Detect which cell encompasses the target text, then output its (X, Y) center coordinate. 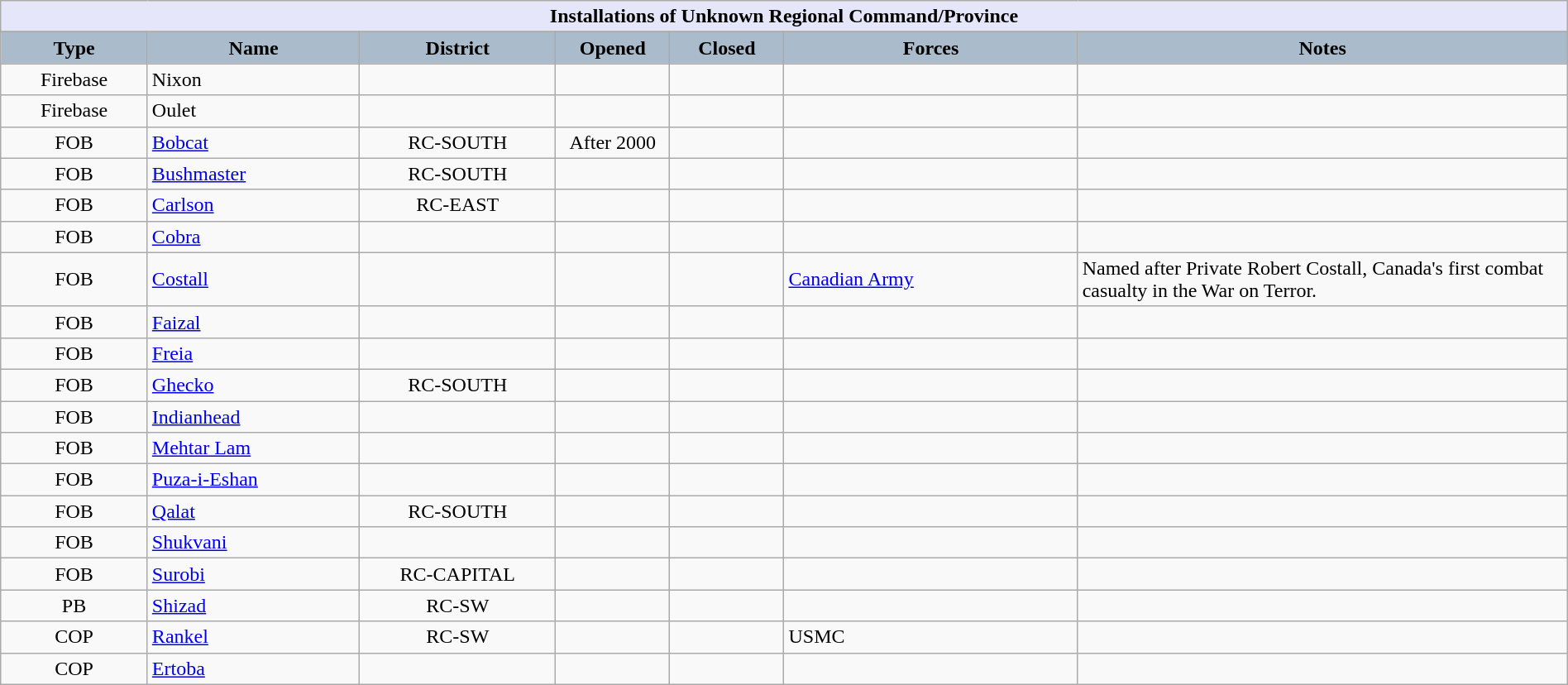
Puza-i-Eshan (253, 480)
Cobra (253, 237)
Shizad (253, 606)
Opened (613, 48)
USMC (931, 637)
Mehtar Lam (253, 448)
RC-CAPITAL (458, 574)
Faizal (253, 322)
Notes (1322, 48)
Carlson (253, 205)
Closed (727, 48)
PB (74, 606)
Ertoba (253, 668)
After 2000 (613, 142)
Nixon (253, 79)
Type (74, 48)
District (458, 48)
Qalat (253, 511)
Named after Private Robert Costall, Canada's first combat casualty in the War on Terror. (1322, 280)
Forces (931, 48)
Costall (253, 280)
Bushmaster (253, 174)
Freia (253, 353)
Oulet (253, 111)
Indianhead (253, 416)
Canadian Army (931, 280)
Surobi (253, 574)
Rankel (253, 637)
Ghecko (253, 385)
Shukvani (253, 543)
Installations of Unknown Regional Command/Province (784, 17)
RC-EAST (458, 205)
Name (253, 48)
Bobcat (253, 142)
